Provide the [x, y] coordinate of the cell's center where the given text is located.  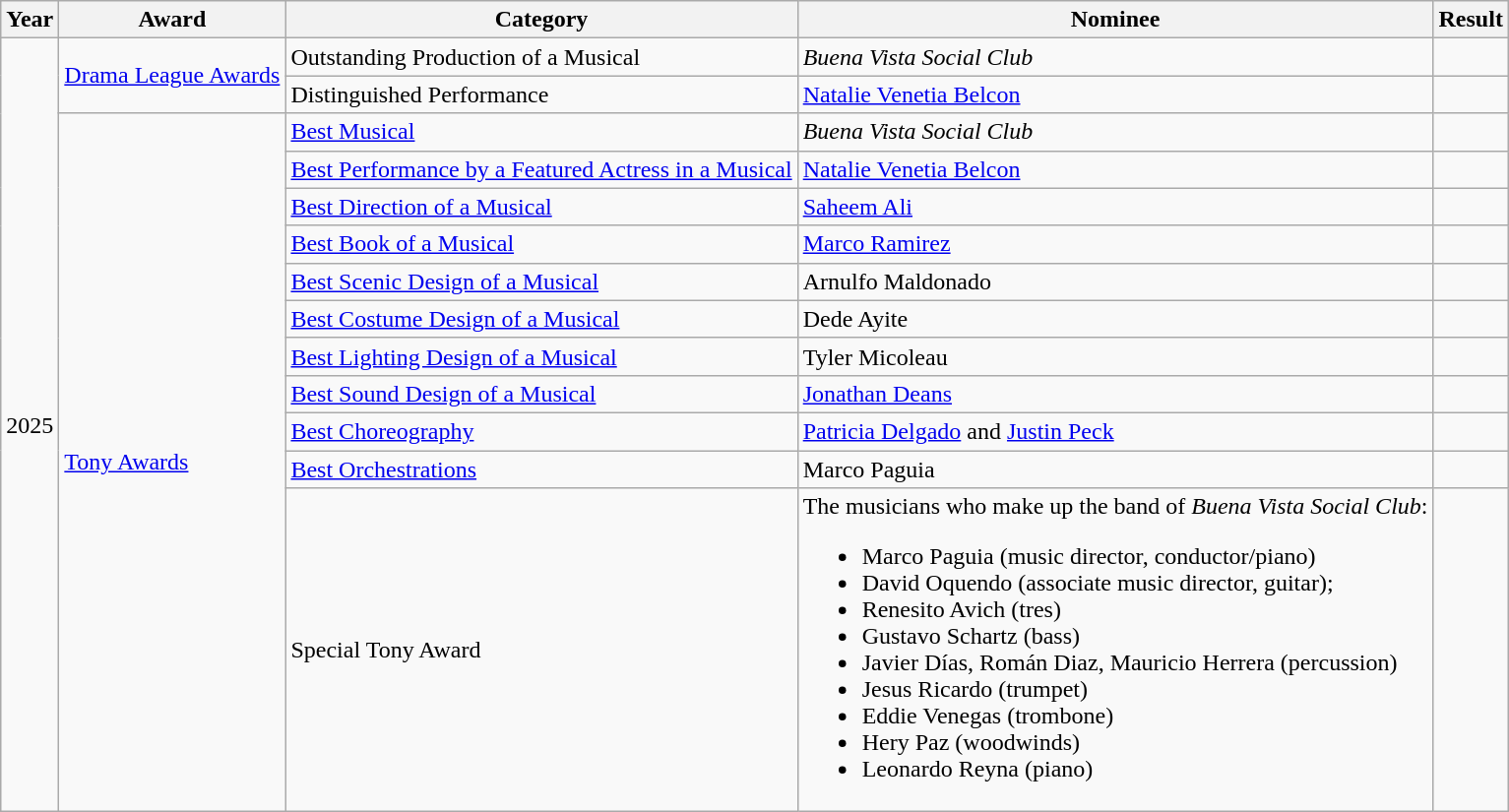
Best Performance by a Featured Actress in a Musical [541, 169]
Jonathan Deans [1115, 394]
Tyler Micoleau [1115, 356]
Best Musical [541, 132]
Tony Awards [172, 463]
Best Choreography [541, 431]
Category [541, 20]
Marco Paguia [1115, 469]
Nominee [1115, 20]
Best Costume Design of a Musical [541, 319]
Outstanding Production of a Musical [541, 57]
Award [172, 20]
Result [1471, 20]
Best Sound Design of a Musical [541, 394]
Year [30, 20]
Best Book of a Musical [541, 244]
Patricia Delgado and Justin Peck [1115, 431]
Dede Ayite [1115, 319]
2025 [30, 425]
Distinguished Performance [541, 94]
Marco Ramirez [1115, 244]
Best Scenic Design of a Musical [541, 281]
Drama League Awards [172, 76]
Best Orchestrations [541, 469]
Saheem Ali [1115, 207]
Arnulfo Maldonado [1115, 281]
Best Lighting Design of a Musical [541, 356]
Best Direction of a Musical [541, 207]
Special Tony Award [541, 650]
